Search for the cell housing the specified text and yield its [x, y] center coordinate. 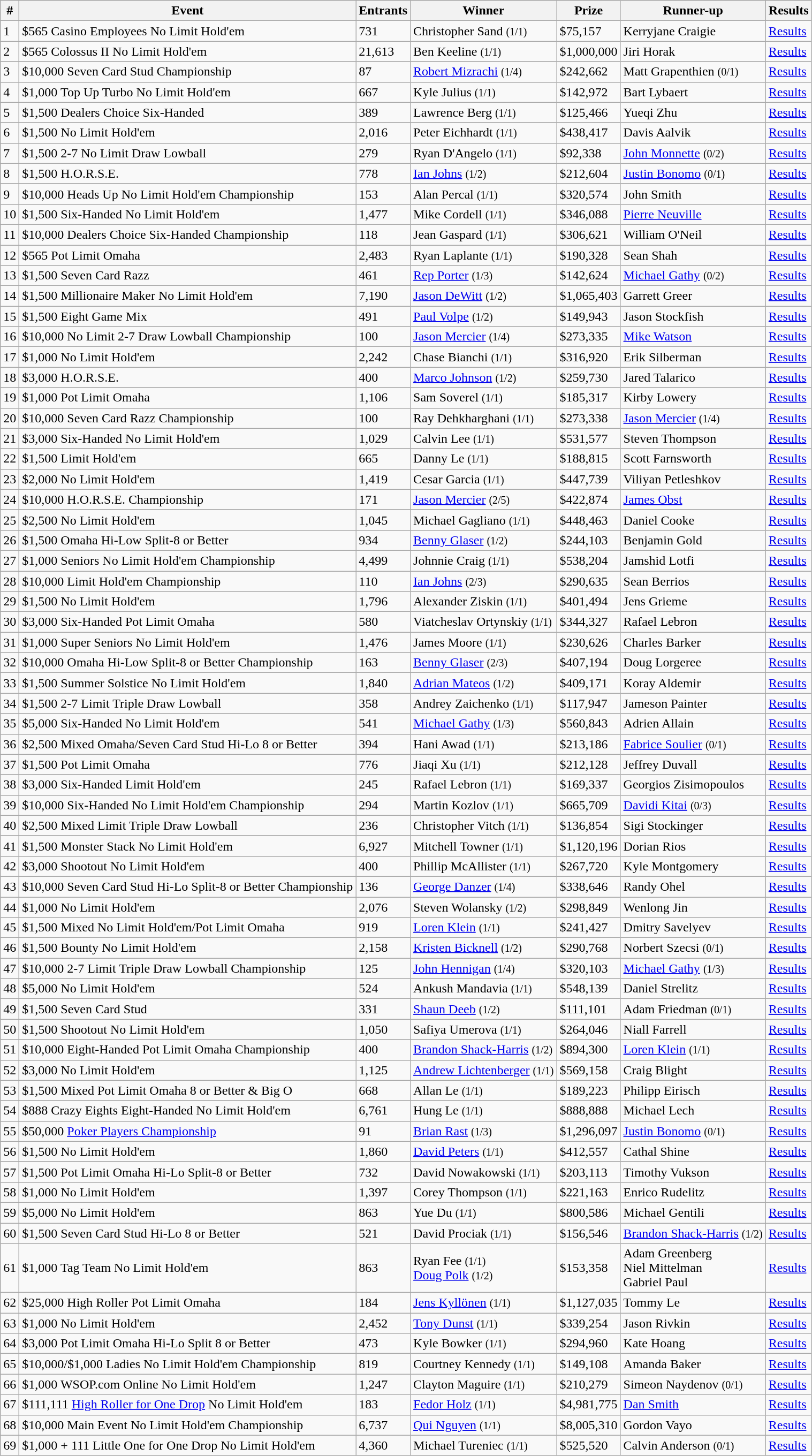
15 [10, 316]
110 [383, 581]
125 [383, 968]
668 [383, 1090]
Mitchell Towner (1/1) [484, 846]
Norbert Szecsi (0/1) [693, 948]
331 [383, 1009]
Niall Farrell [693, 1029]
Ryan Fee (1/1)Doug Polk (1/2) [484, 1268]
John Hennigan (1/4) [484, 968]
$189,223 [589, 1090]
Allan Le (1/1) [484, 1090]
Cathal Shine [693, 1151]
$565 Casino Employees No Limit Hold'em [187, 31]
Hani Awad (1/1) [484, 744]
$264,046 [589, 1029]
778 [383, 173]
Adrien Allain [693, 724]
$10,000 Seven Card Razz Championship [187, 418]
Simeon Naydenov (0/1) [693, 1384]
$10,000 Eight-Handed Pot Limit Omaha Championship [187, 1050]
118 [383, 234]
Sean Berrios [693, 581]
153 [383, 194]
$538,204 [589, 560]
294 [383, 805]
$213,186 [589, 744]
$306,621 [589, 234]
Wenlong Jin [693, 907]
$221,163 [589, 1192]
$338,646 [589, 886]
$3,000 Pot Limit Omaha Hi-Lo Split 8 or Better [187, 1344]
Peter Eichhardt (1/1) [484, 133]
45 [10, 928]
Ray Dehkharghani (1/1) [484, 418]
$142,624 [589, 276]
41 [10, 846]
$92,338 [589, 153]
$438,417 [589, 133]
Phillip McAllister (1/1) [484, 866]
1,796 [383, 602]
1,419 [383, 479]
2,016 [383, 133]
$3,000 Shootout No Limit Hold'em [187, 866]
44 [10, 907]
David Nowakowski (1/1) [484, 1172]
46 [10, 948]
Sigi Stockinger [693, 825]
69 [10, 1445]
11 [10, 234]
$320,103 [589, 968]
Entrants [383, 11]
Doug Lorgeree [693, 663]
171 [383, 499]
Andrew Lichtenberger (1/1) [484, 1070]
$10,000 Omaha Hi-Low Split-8 or Better Championship [187, 663]
$422,874 [589, 499]
Randy Ohel [693, 886]
136 [383, 886]
Kristen Bicknell (1/2) [484, 948]
$1,065,403 [589, 296]
$1,500 Six-Handed No Limit Hold'em [187, 214]
$1,500 2-7 Limit Triple Draw Lowball [187, 703]
68 [10, 1425]
$259,730 [589, 377]
Daniel Cooke [693, 520]
Andrey Zaichenko (1/1) [484, 703]
20 [10, 418]
61 [10, 1268]
$339,254 [589, 1323]
56 [10, 1151]
Paul Volpe (1/2) [484, 316]
$136,854 [589, 825]
Kyle Montgomery [693, 866]
Garrett Greer [693, 296]
$1,500 Summer Solstice No Limit Hold'em [187, 683]
$111,111 High Roller for One Drop No Limit Hold'em [187, 1405]
358 [383, 703]
$344,327 [589, 622]
James Moore (1/1) [484, 642]
Tommy Le [693, 1303]
$565 Colossus II No Limit Hold'em [187, 51]
$2,500 Mixed Omaha/Seven Card Stud Hi-Lo 8 or Better [187, 744]
62 [10, 1303]
473 [383, 1344]
6,737 [383, 1425]
Ben Keeline (1/1) [484, 51]
17 [10, 357]
$1,500 Limit Hold'em [187, 459]
$1,000 WSOP.com Online No Limit Hold'em [187, 1384]
21,613 [383, 51]
9 [10, 194]
$8,005,310 [589, 1425]
$153,358 [589, 1268]
30 [10, 622]
Kate Hoang [693, 1344]
Corey Thompson (1/1) [484, 1192]
54 [10, 1111]
Hung Le (1/1) [484, 1111]
Michael Lech [693, 1111]
42 [10, 866]
1,840 [383, 683]
34 [10, 703]
21 [10, 438]
5 [10, 112]
934 [383, 540]
$1,500 Dealers Choice Six-Handed [187, 112]
Dmitry Savelyev [693, 928]
Qui Nguyen (1/1) [484, 1425]
819 [383, 1364]
Pierre Neuville [693, 214]
$1,000,000 [589, 51]
$117,947 [589, 703]
$10,000 H.O.R.S.E. Championship [187, 499]
$401,494 [589, 602]
$888 Crazy Eights Eight-Handed No Limit Hold'em [187, 1111]
461 [383, 276]
$1,500 Pot Limit Omaha Hi-Lo Split-8 or Better [187, 1172]
John Smith [693, 194]
Fabrice Soulier (0/1) [693, 744]
Alan Percal (1/1) [484, 194]
John Monnette (0/2) [693, 153]
Yue Du (1/1) [484, 1212]
2,242 [383, 357]
$346,088 [589, 214]
Safiya Umerova (1/1) [484, 1029]
64 [10, 1344]
Koray Aldemir [693, 683]
$2,000 No Limit Hold'em [187, 479]
6 [10, 133]
14 [10, 296]
$149,108 [589, 1364]
$125,466 [589, 112]
36 [10, 744]
Jameson Painter [693, 703]
43 [10, 886]
67 [10, 1405]
Adam Friedman (0/1) [693, 1009]
Runner-up [693, 11]
$10,000 Dealers Choice Six-Handed Championship [187, 234]
Erik Silberman [693, 357]
Lawrence Berg (1/1) [484, 112]
$3,000 No Limit Hold'em [187, 1070]
$1,500 Omaha Hi-Low Split-8 or Better [187, 540]
$142,972 [589, 92]
$5,000 Six-Handed No Limit Hold'em [187, 724]
Scott Farnsworth [693, 459]
$1,120,196 [589, 846]
Timothy Vukson [693, 1172]
$565 Pot Limit Omaha [187, 255]
Michael Gentili [693, 1212]
2,158 [383, 948]
731 [383, 31]
Davidi Kitai (0/3) [693, 805]
47 [10, 968]
Jiaqi Xu (1/1) [484, 764]
Mike Watson [693, 337]
49 [10, 1009]
$75,157 [589, 31]
$1,500 Mixed Pot Limit Omaha 8 or Better & Big O [187, 1090]
$1,000 + 111 Little One for One Drop No Limit Hold'em [187, 1445]
4 [10, 92]
57 [10, 1172]
$1,500 Seven Card Stud [187, 1009]
$2,500 Mixed Limit Triple Draw Lowball [187, 825]
665 [383, 459]
Sean Shah [693, 255]
Michael Gagliano (1/1) [484, 520]
Calvin Lee (1/1) [484, 438]
66 [10, 1384]
$294,960 [589, 1344]
Danny Le (1/1) [484, 459]
Adam GreenbergNiel MittelmanGabriel Paul [693, 1268]
Ian Johns (2/3) [484, 581]
Calvin Anderson (0/1) [693, 1445]
$3,000 Six-Handed No Limit Hold'em [187, 438]
Jason DeWitt (1/2) [484, 296]
Robert Mizrachi (1/4) [484, 72]
1,045 [383, 520]
Christopher Sand (1/1) [484, 31]
Prize [589, 11]
732 [383, 1172]
184 [383, 1303]
23 [10, 479]
776 [383, 764]
$800,586 [589, 1212]
Event [187, 11]
48 [10, 989]
$2,500 No Limit Hold'em [187, 520]
$230,626 [589, 642]
2 [10, 51]
Dorian Rios [693, 846]
Matt Grapenthien (0/1) [693, 72]
$149,943 [589, 316]
6,927 [383, 846]
38 [10, 785]
4,499 [383, 560]
52 [10, 1070]
Winner [484, 11]
$1,000 Super Seniors No Limit Hold'em [187, 642]
87 [383, 72]
521 [383, 1233]
$1,500 H.O.R.S.E. [187, 173]
53 [10, 1090]
$10,000 Seven Card Stud Championship [187, 72]
10 [10, 214]
Clayton Maguire (1/1) [484, 1384]
Daniel Strelitz [693, 989]
$210,279 [589, 1384]
$407,194 [589, 663]
Amanda Baker [693, 1364]
$10,000 No Limit 2-7 Draw Lowball Championship [187, 337]
27 [10, 560]
# [10, 11]
Jason Stockfish [693, 316]
Georgios Zisimopoulos [693, 785]
$448,463 [589, 520]
Jason Mercier (2/5) [484, 499]
$1,500 Bounty No Limit Hold'em [187, 948]
Benjamin Gold [693, 540]
Marco Johnson (1/2) [484, 377]
7 [10, 153]
Kyle Julius (1/1) [484, 92]
Tony Dunst (1/1) [484, 1323]
Jean Gaspard (1/1) [484, 234]
Rafael Lebron [693, 622]
$1,500 Shootout No Limit Hold'em [187, 1029]
33 [10, 683]
$241,427 [589, 928]
Ankush Mandavia (1/1) [484, 989]
1,029 [383, 438]
$320,574 [589, 194]
1,247 [383, 1384]
Bart Lybaert [693, 92]
Michael Tureniec (1/1) [484, 1445]
Davis Aalvik [693, 133]
491 [383, 316]
Chase Bianchi (1/1) [484, 357]
Charles Barker [693, 642]
$242,662 [589, 72]
$412,557 [589, 1151]
$4,981,775 [589, 1405]
Steven Thompson [693, 438]
Adrian Mateos (1/2) [484, 683]
Jared Talarico [693, 377]
$10,000 Seven Card Stud Hi-Lo Split-8 or Better Championship [187, 886]
Christopher Vitch (1/1) [484, 825]
Steven Wolansky (1/2) [484, 907]
$10,000 Heads Up No Limit Hold'em Championship [187, 194]
32 [10, 663]
Shaun Deeb (1/2) [484, 1009]
58 [10, 1192]
David Peters (1/1) [484, 1151]
22 [10, 459]
Jens Grieme [693, 602]
12 [10, 255]
$244,103 [589, 540]
919 [383, 928]
1 [10, 31]
$10,000 2-7 Limit Triple Draw Lowball Championship [187, 968]
524 [383, 989]
$1,127,035 [589, 1303]
Alexander Ziskin (1/1) [484, 602]
1,476 [383, 642]
Ryan Laplante (1/1) [484, 255]
$273,338 [589, 418]
George Danzer (1/4) [484, 886]
$290,635 [589, 581]
Jens Kyllönen (1/1) [484, 1303]
Jamshid Lotfi [693, 560]
$1,500 Seven Card Razz [187, 276]
Dan Smith [693, 1405]
$10,000 Limit Hold'em Championship [187, 581]
$1,500 Eight Game Mix [187, 316]
$409,171 [589, 683]
Ian Johns (1/2) [484, 173]
35 [10, 724]
$203,113 [589, 1172]
Kirby Lowery [693, 398]
19 [10, 398]
31 [10, 642]
$25,000 High Roller Pot Limit Omaha [187, 1303]
Kyle Bowker (1/1) [484, 1344]
24 [10, 499]
51 [10, 1050]
$267,720 [589, 866]
Jiri Horak [693, 51]
1,125 [383, 1070]
Enrico Rudelitz [693, 1192]
$1,500 Mixed No Limit Hold'em/Pot Limit Omaha [187, 928]
$1,500 Monster Stack No Limit Hold'em [187, 846]
29 [10, 602]
Viliyan Petleshkov [693, 479]
$1,000 Top Up Turbo No Limit Hold'em [187, 92]
$894,300 [589, 1050]
James Obst [693, 499]
$273,335 [589, 337]
$290,768 [589, 948]
25 [10, 520]
18 [10, 377]
Cesar Garcia (1/1) [484, 479]
Fedor Holz (1/1) [484, 1405]
26 [10, 540]
1,397 [383, 1192]
667 [383, 92]
Sam Soverel (1/1) [484, 398]
$10,000/$1,000 Ladies No Limit Hold'em Championship [187, 1364]
$1,000 Tag Team No Limit Hold'em [187, 1268]
40 [10, 825]
$560,843 [589, 724]
Yueqi Zhu [693, 112]
Rafael Lebron (1/1) [484, 785]
Jason Rivkin [693, 1323]
$525,520 [589, 1445]
Gordon Vayo [693, 1425]
580 [383, 622]
$888,888 [589, 1111]
65 [10, 1364]
16 [10, 337]
4,360 [383, 1445]
63 [10, 1323]
279 [383, 153]
Rep Porter (1/3) [484, 276]
Benny Glaser (2/3) [484, 663]
Jeffrey Duvall [693, 764]
$298,849 [589, 907]
$316,920 [589, 357]
$156,546 [589, 1233]
389 [383, 112]
2,483 [383, 255]
541 [383, 724]
$3,000 Six-Handed Limit Hold'em [187, 785]
$531,577 [589, 438]
394 [383, 744]
1,106 [383, 398]
$665,709 [589, 805]
$212,128 [589, 764]
Courtney Kennedy (1/1) [484, 1364]
1,860 [383, 1151]
59 [10, 1212]
Benny Glaser (1/2) [484, 540]
$1,500 2-7 No Limit Draw Lowball [187, 153]
$1,500 Seven Card Stud Hi-Lo 8 or Better [187, 1233]
1,050 [383, 1029]
Kerryjane Craigie [693, 31]
13 [10, 276]
$1,000 Seniors No Limit Hold'em Championship [187, 560]
$190,328 [589, 255]
$185,317 [589, 398]
Johnnie Craig (1/1) [484, 560]
$447,739 [589, 479]
$3,000 Six-Handed Pot Limit Omaha [187, 622]
163 [383, 663]
$169,337 [589, 785]
55 [10, 1131]
Michael Gathy (0/2) [693, 276]
William O'Neil [693, 234]
2,076 [383, 907]
60 [10, 1233]
Viatcheslav Ortynskiy (1/1) [484, 622]
$1,500 Millionaire Maker No Limit Hold'em [187, 296]
2,452 [383, 1323]
245 [383, 785]
$548,139 [589, 989]
$1,500 Pot Limit Omaha [187, 764]
3 [10, 72]
Philipp Eirisch [693, 1090]
$188,815 [589, 459]
28 [10, 581]
236 [383, 825]
$212,604 [589, 173]
91 [383, 1131]
$10,000 Six-Handed No Limit Hold'em Championship [187, 805]
$3,000 H.O.R.S.E. [187, 377]
Ryan D'Angelo (1/1) [484, 153]
1,477 [383, 214]
$111,101 [589, 1009]
Brian Rast (1/3) [484, 1131]
$1,296,097 [589, 1131]
50 [10, 1029]
183 [383, 1405]
8 [10, 173]
6,761 [383, 1111]
Craig Blight [693, 1070]
$1,000 Pot Limit Omaha [187, 398]
$10,000 Main Event No Limit Hold'em Championship [187, 1425]
Martin Kozlov (1/1) [484, 805]
39 [10, 805]
37 [10, 764]
David Prociak (1/1) [484, 1233]
Mike Cordell (1/1) [484, 214]
$569,158 [589, 1070]
$50,000 Poker Players Championship [187, 1131]
7,190 [383, 296]
